Find where the given text appears and provide that cell's center as (X, Y) coordinate. 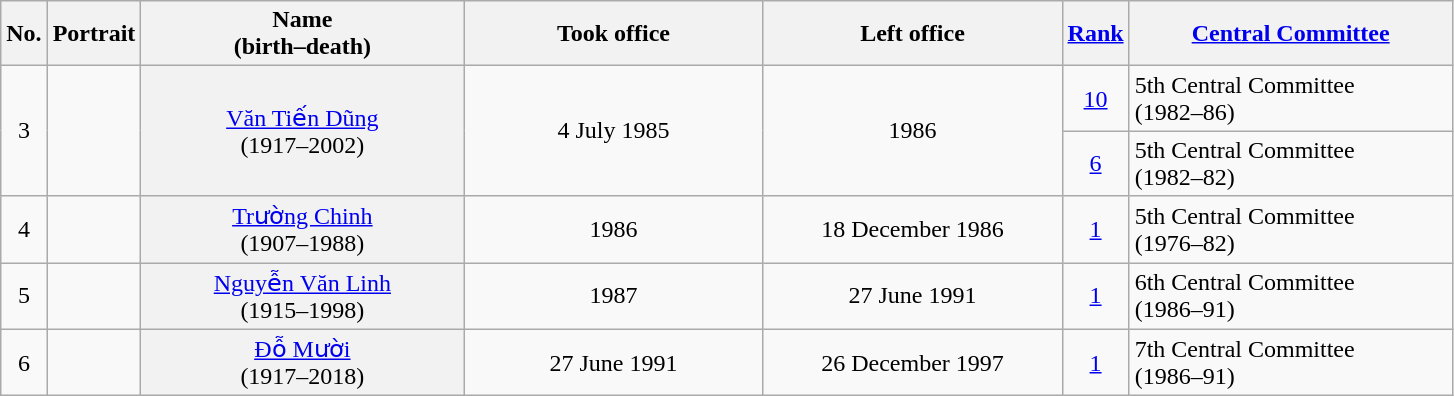
5th Central Committee(1982–82) (1290, 164)
Left office (912, 34)
Nguyễn Văn Linh(1915–1998) (302, 296)
Name(birth–death) (302, 34)
18 December 1986 (912, 230)
5th Central Committee(1982–86) (1290, 98)
Central Committee (1290, 34)
26 December 1997 (912, 362)
Văn Tiến Dũng(1917–2002) (302, 131)
5th Central Committee(1976–82) (1290, 230)
Trường Chinh(1907–1988) (302, 230)
10 (1096, 98)
Took office (614, 34)
Portrait (94, 34)
No. (24, 34)
4 (24, 230)
Đỗ Mười(1917–2018) (302, 362)
1987 (614, 296)
4 July 1985 (614, 131)
7th Central Committee(1986–91) (1290, 362)
Rank (1096, 34)
6th Central Committee(1986–91) (1290, 296)
3 (24, 131)
5 (24, 296)
